From the cell containing the given text, extract its center point as (X, Y) coordinate. 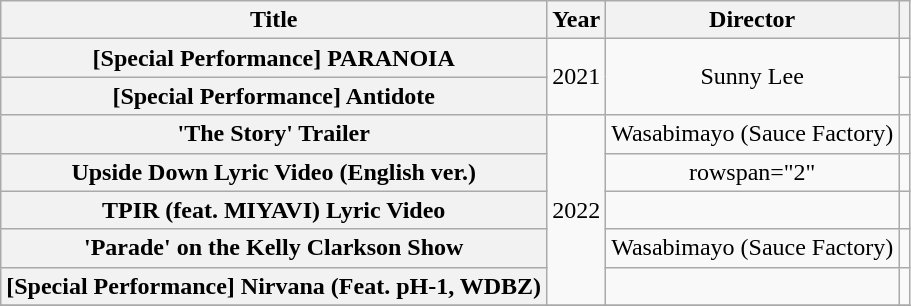
[Special Performance] Nirvana (Feat. pH-1, WDBZ) (274, 286)
Title (274, 20)
'Parade' on the Kelly Clarkson Show (274, 248)
2021 (576, 77)
rowspan="2" (752, 172)
Year (576, 20)
[Special Performance] Antidote (274, 96)
TPIR (feat. MIYAVI) Lyric Video (274, 210)
'The Story' Trailer (274, 134)
[Special Performance] PARANOIA (274, 58)
Sunny Lee (752, 77)
Upside Down Lyric Video (English ver.) (274, 172)
Director (752, 20)
2022 (576, 210)
